Capture the cell that displays the provided text and extract its [X, Y] central coordinate. 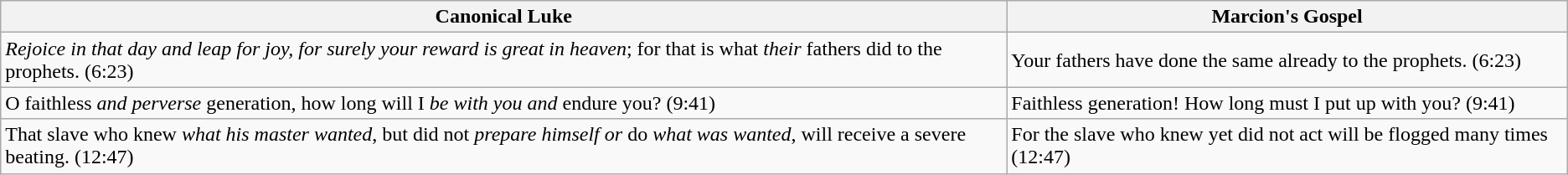
For the slave who knew yet did not act will be flogged many times (12:47) [1287, 146]
Canonical Luke [504, 17]
Your fathers have done the same already to the prophets. (6:23) [1287, 60]
Faithless generation! How long must I put up with you? (9:41) [1287, 103]
Rejoice in that day and leap for joy, for surely your reward is great in heaven; for that is what their fathers did to the prophets. (6:23) [504, 60]
That slave who knew what his master wanted, but did not prepare himself or do what was wanted, will receive a severe beating. (12:47) [504, 146]
Marcion's Gospel [1287, 17]
O faithless and perverse generation, how long will I be with you and endure you? (9:41) [504, 103]
